Output the [x, y] coordinate of the center of the cell containing the given text.  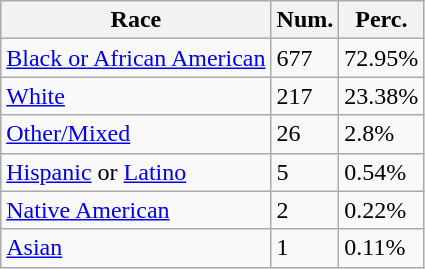
0.11% [382, 248]
Native American [136, 210]
5 [305, 172]
Black or African American [136, 58]
Num. [305, 20]
26 [305, 134]
2 [305, 210]
1 [305, 248]
Other/Mixed [136, 134]
0.54% [382, 172]
Hispanic or Latino [136, 172]
23.38% [382, 96]
Perc. [382, 20]
2.8% [382, 134]
217 [305, 96]
72.95% [382, 58]
0.22% [382, 210]
Race [136, 20]
677 [305, 58]
Asian [136, 248]
White [136, 96]
